For the text-containing cell, return its midpoint in [X, Y] coordinate format. 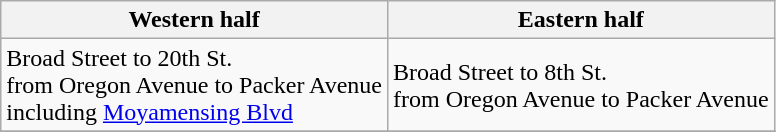
Broad Street to 20th St. from Oregon Avenue to Packer Avenue including Moyamensing Blvd [194, 85]
Western half [194, 20]
Broad Street to 8th St.from Oregon Avenue to Packer Avenue [580, 85]
Eastern half [580, 20]
